For the text-containing cell, return its midpoint in [X, Y] coordinate format. 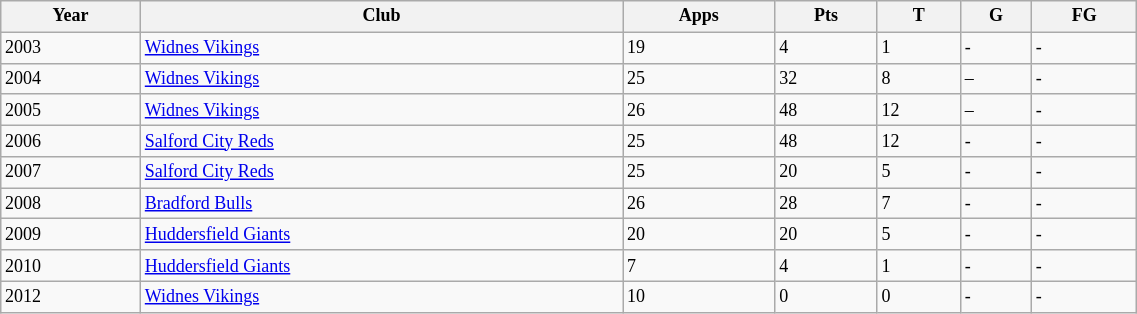
19 [699, 48]
G [996, 16]
Apps [699, 16]
8 [918, 78]
2005 [71, 110]
T [918, 16]
Bradford Bulls [381, 204]
2008 [71, 204]
32 [826, 78]
2010 [71, 266]
2006 [71, 140]
10 [699, 296]
2012 [71, 296]
Club [381, 16]
2007 [71, 172]
2003 [71, 48]
2009 [71, 234]
FG [1084, 16]
28 [826, 204]
2004 [71, 78]
Year [71, 16]
Pts [826, 16]
